Return (X, Y) of the center of cell containing provided text 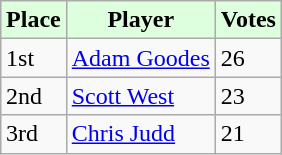
Player (140, 20)
1st (34, 58)
Votes (248, 20)
23 (248, 96)
Place (34, 20)
Chris Judd (140, 134)
2nd (34, 96)
26 (248, 58)
Scott West (140, 96)
Adam Goodes (140, 58)
3rd (34, 134)
21 (248, 134)
